Output the [x, y] coordinate of the center of the cell containing the given text.  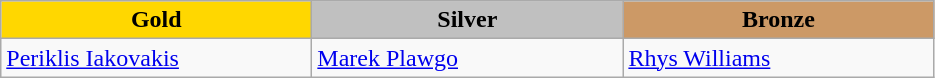
Silver [468, 20]
Periklis Iakovakis [156, 58]
Marek Plawgo [468, 58]
Bronze [778, 20]
Rhys Williams [778, 58]
Gold [156, 20]
